Search for the cell housing the specified text and yield its [X, Y] center coordinate. 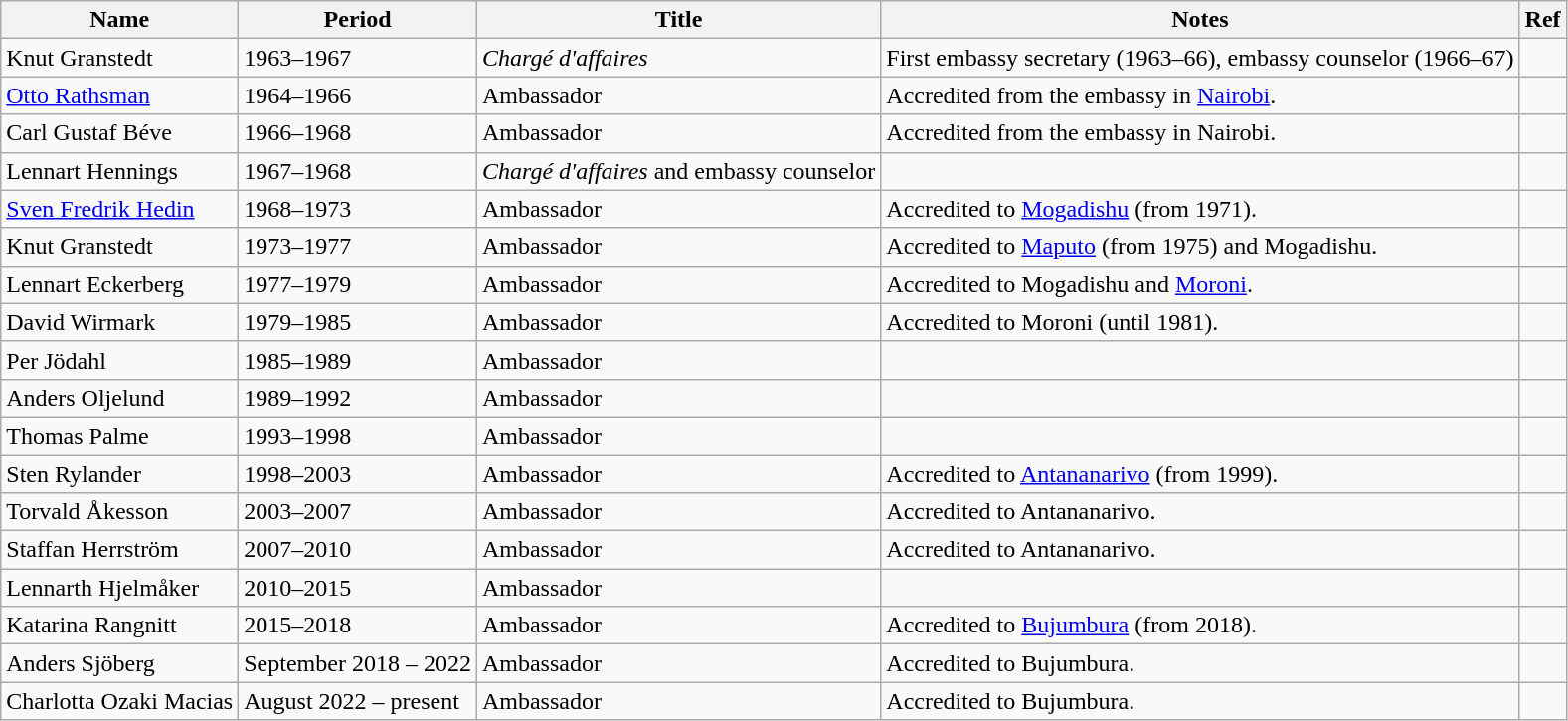
Lennart Eckerberg [119, 284]
Per Jödahl [119, 360]
Carl Gustaf Béve [119, 133]
August 2022 – present [358, 701]
1964–1966 [358, 95]
Torvald Åkesson [119, 512]
Period [358, 20]
2015–2018 [358, 626]
Chargé d'affaires [678, 58]
Staffan Herrström [119, 550]
2007–2010 [358, 550]
Sten Rylander [119, 474]
Anders Sjöberg [119, 663]
Thomas Palme [119, 436]
1985–1989 [358, 360]
Name [119, 20]
September 2018 – 2022 [358, 663]
Accredited to Antananarivo (from 1999). [1200, 474]
1998–2003 [358, 474]
2003–2007 [358, 512]
1989–1992 [358, 398]
Accredited to Mogadishu and Moroni. [1200, 284]
David Wirmark [119, 322]
1993–1998 [358, 436]
1977–1979 [358, 284]
Chargé d'affaires and embassy counselor [678, 171]
Ref [1543, 20]
1968–1973 [358, 209]
Title [678, 20]
Charlotta Ozaki Macias [119, 701]
1967–1968 [358, 171]
Accredited to Moroni (until 1981). [1200, 322]
Lennarth Hjelmåker [119, 588]
Lennart Hennings [119, 171]
First embassy secretary (1963–66), embassy counselor (1966–67) [1200, 58]
1963–1967 [358, 58]
Katarina Rangnitt [119, 626]
1979–1985 [358, 322]
Accredited to Maputo (from 1975) and Mogadishu. [1200, 247]
Accredited to Mogadishu (from 1971). [1200, 209]
Anders Oljelund [119, 398]
Notes [1200, 20]
Sven Fredrik Hedin [119, 209]
Accredited to Bujumbura (from 2018). [1200, 626]
1973–1977 [358, 247]
1966–1968 [358, 133]
2010–2015 [358, 588]
Otto Rathsman [119, 95]
